Scan for the cell matching the given text and deliver its [x, y] coordinate at center. 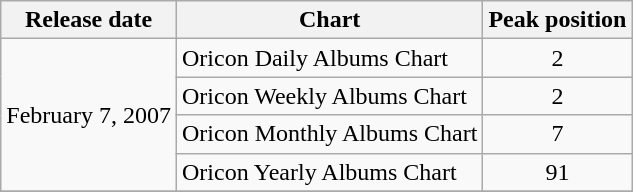
7 [558, 134]
Release date [89, 20]
91 [558, 172]
Chart [329, 20]
Oricon Weekly Albums Chart [329, 96]
Peak position [558, 20]
Oricon Daily Albums Chart [329, 58]
February 7, 2007 [89, 115]
Oricon Monthly Albums Chart [329, 134]
Oricon Yearly Albums Chart [329, 172]
